Find where the given text appears and provide that cell's center as (x, y) coordinate. 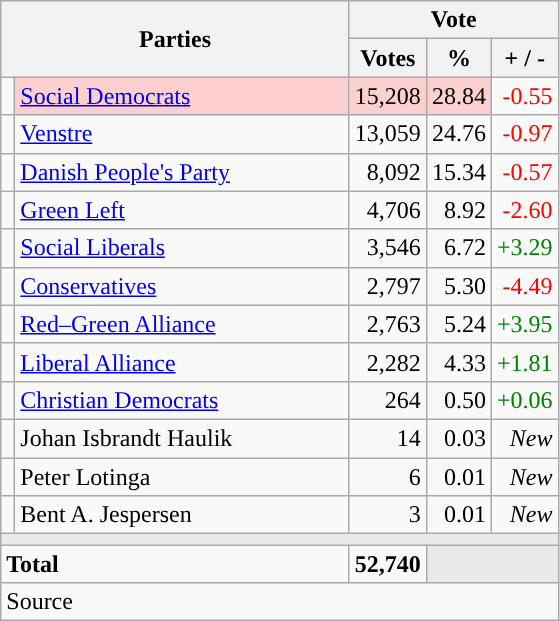
Vote (454, 20)
-2.60 (524, 210)
15,208 (388, 96)
Source (280, 602)
2,763 (388, 324)
13,059 (388, 134)
+1.81 (524, 362)
15.34 (458, 172)
Total (176, 564)
0.50 (458, 400)
4,706 (388, 210)
Parties (176, 39)
Liberal Alliance (182, 362)
Social Liberals (182, 248)
-0.57 (524, 172)
6.72 (458, 248)
Bent A. Jespersen (182, 515)
Conservatives (182, 286)
+3.95 (524, 324)
4.33 (458, 362)
14 (388, 438)
2,282 (388, 362)
5.30 (458, 286)
24.76 (458, 134)
+0.06 (524, 400)
2,797 (388, 286)
8.92 (458, 210)
-4.49 (524, 286)
0.03 (458, 438)
Christian Democrats (182, 400)
Johan Isbrandt Haulik (182, 438)
Green Left (182, 210)
264 (388, 400)
Social Democrats (182, 96)
+3.29 (524, 248)
+ / - (524, 58)
Red–Green Alliance (182, 324)
8,092 (388, 172)
6 (388, 477)
Venstre (182, 134)
5.24 (458, 324)
% (458, 58)
3,546 (388, 248)
-0.97 (524, 134)
Danish People's Party (182, 172)
28.84 (458, 96)
-0.55 (524, 96)
Peter Lotinga (182, 477)
52,740 (388, 564)
Votes (388, 58)
3 (388, 515)
